Provide the (X, Y) coordinate of the cell's center where the given text is located.  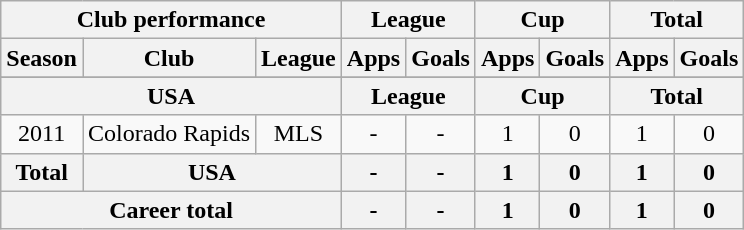
2011 (42, 134)
MLS (299, 134)
Club performance (172, 20)
Career total (172, 210)
Colorado Rapids (168, 134)
Club (168, 58)
Season (42, 58)
